For the text-containing cell, return its midpoint in [X, Y] coordinate format. 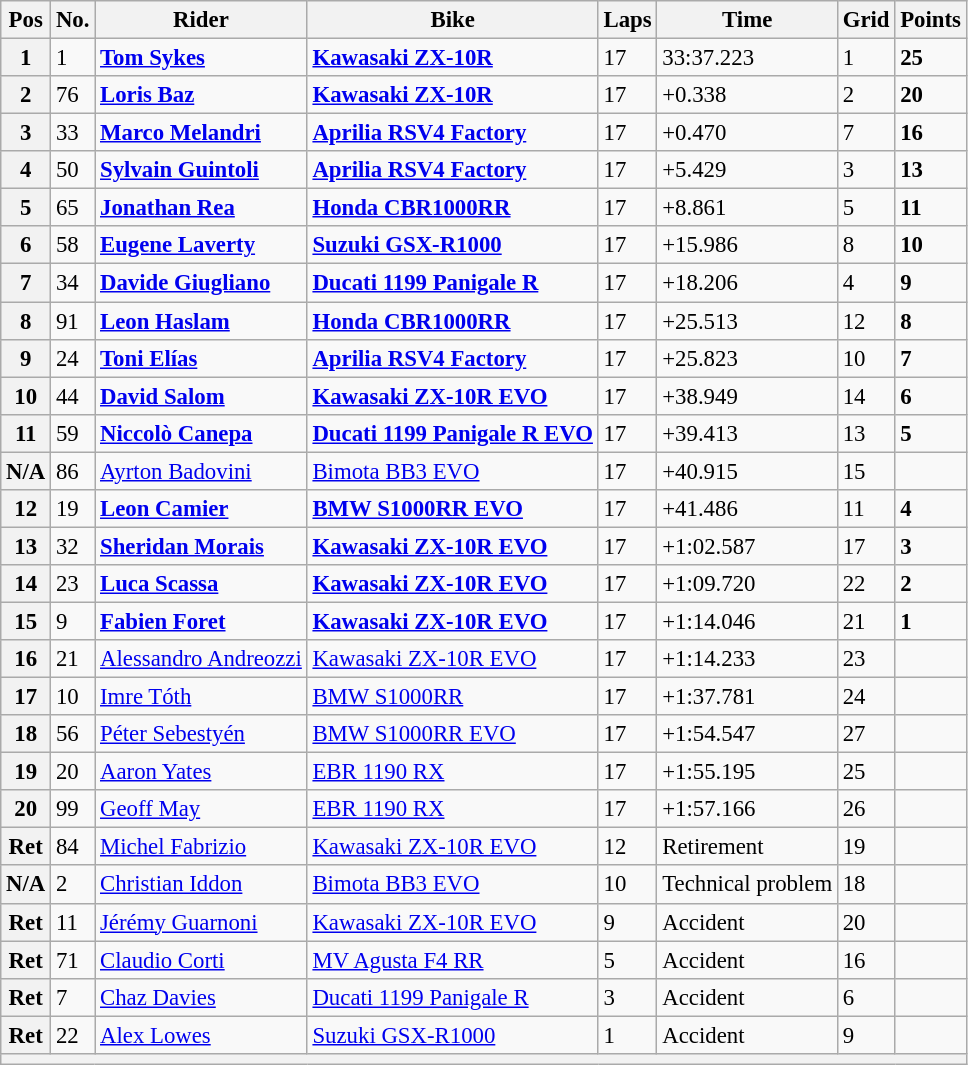
Time [747, 20]
59 [73, 433]
Pos [26, 20]
Aaron Yates [201, 772]
Leon Haslam [201, 321]
91 [73, 321]
Eugene Laverty [201, 245]
Jérémy Guarnoni [201, 922]
Bike [452, 20]
+39.413 [747, 433]
+15.986 [747, 245]
+0.338 [747, 95]
David Salom [201, 396]
MV Agusta F4 RR [452, 960]
+18.206 [747, 283]
Alessandro Andreozzi [201, 659]
+5.429 [747, 170]
+1:57.166 [747, 809]
Michel Fabrizio [201, 847]
Imre Tóth [201, 697]
Jonathan Rea [201, 208]
Luca Scassa [201, 584]
86 [73, 471]
Péter Sebestyén [201, 734]
76 [73, 95]
Ducati 1199 Panigale R EVO [452, 433]
Loris Baz [201, 95]
33 [73, 133]
Geoff May [201, 809]
+1:55.195 [747, 772]
58 [73, 245]
Tom Sykes [201, 58]
Alex Lowes [201, 1035]
+1:09.720 [747, 584]
Claudio Corti [201, 960]
+0.470 [747, 133]
Ayrton Badovini [201, 471]
Sylvain Guintoli [201, 170]
34 [73, 283]
Points [930, 20]
Davide Giugliano [201, 283]
32 [73, 546]
+38.949 [747, 396]
Leon Camier [201, 509]
+8.861 [747, 208]
Grid [866, 20]
44 [73, 396]
+1:14.233 [747, 659]
65 [73, 208]
Laps [628, 20]
Toni Elías [201, 358]
33:37.223 [747, 58]
84 [73, 847]
+40.915 [747, 471]
+1:02.587 [747, 546]
Marco Melandri [201, 133]
Niccolò Canepa [201, 433]
No. [73, 20]
Chaz Davies [201, 997]
+1:14.046 [747, 621]
+25.513 [747, 321]
56 [73, 734]
Sheridan Morais [201, 546]
Technical problem [747, 885]
26 [866, 809]
+1:54.547 [747, 734]
+41.486 [747, 509]
99 [73, 809]
Retirement [747, 847]
Rider [201, 20]
+25.823 [747, 358]
71 [73, 960]
Fabien Foret [201, 621]
27 [866, 734]
Christian Iddon [201, 885]
50 [73, 170]
+1:37.781 [747, 697]
BMW S1000RR [452, 697]
